For the text-containing cell, return its midpoint in (X, Y) coordinate format. 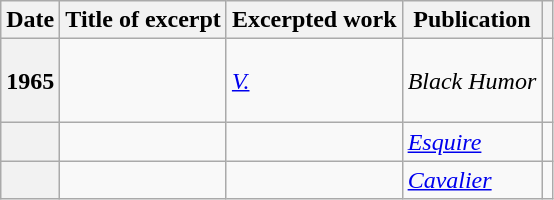
Date (30, 20)
Title of excerpt (144, 20)
Publication (472, 20)
Excerpted work (314, 20)
1965 (30, 81)
Black Humor (472, 81)
Cavalier (472, 180)
V. (314, 81)
Esquire (472, 142)
